Detect which cell encompasses the target text, then output its (x, y) center coordinate. 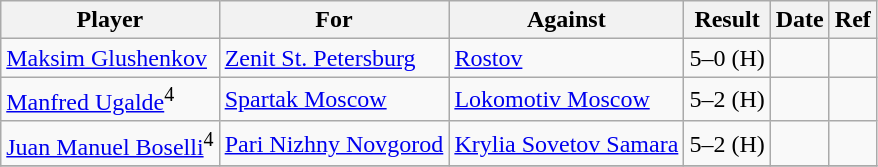
Maksim Glushenkov (110, 58)
Result (727, 20)
Krylia Sovetov Samara (566, 144)
5–0 (H) (727, 58)
Date (800, 20)
Player (110, 20)
Ref (852, 20)
Against (566, 20)
Spartak Moscow (334, 100)
Rostov (566, 58)
Juan Manuel Boselli4 (110, 144)
Zenit St. Petersburg (334, 58)
Manfred Ugalde4 (110, 100)
Pari Nizhny Novgorod (334, 144)
Lokomotiv Moscow (566, 100)
For (334, 20)
